Scan for the cell matching the given text and deliver its [x, y] coordinate at center. 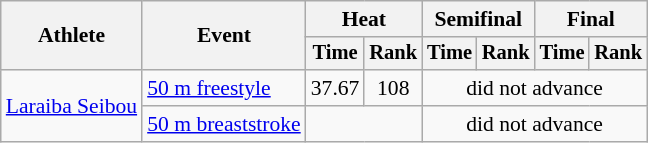
Semifinal [478, 19]
50 m freestyle [224, 88]
Laraiba Seibou [72, 106]
Final [591, 19]
37.67 [336, 88]
108 [393, 88]
Event [224, 36]
Athlete [72, 36]
Heat [364, 19]
50 m breaststroke [224, 124]
